Determine the (X, Y) coordinate at the center of the cell enclosing the given text.  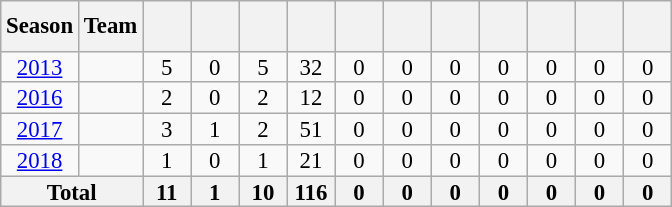
Season (40, 26)
3 (167, 130)
21 (311, 160)
116 (311, 192)
10 (263, 192)
2016 (40, 98)
2013 (40, 66)
11 (167, 192)
Team (110, 26)
Total (72, 192)
2018 (40, 160)
51 (311, 130)
2017 (40, 130)
32 (311, 66)
12 (311, 98)
